Capture the cell that displays the provided text and extract its (x, y) central coordinate. 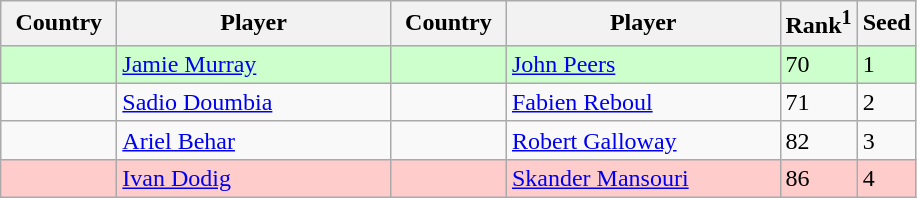
Seed (886, 24)
Jamie Murray (254, 64)
2 (886, 102)
71 (818, 102)
Rank1 (818, 24)
Skander Mansouri (643, 178)
Ariel Behar (254, 140)
86 (818, 178)
3 (886, 140)
4 (886, 178)
John Peers (643, 64)
Fabien Reboul (643, 102)
1 (886, 64)
70 (818, 64)
82 (818, 140)
Ivan Dodig (254, 178)
Sadio Doumbia (254, 102)
Robert Galloway (643, 140)
